Scan for the cell matching the given text and deliver its [x, y] coordinate at center. 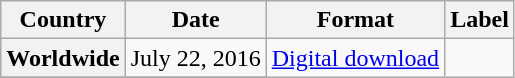
Worldwide [63, 58]
July 22, 2016 [196, 58]
Digital download [355, 58]
Label [480, 20]
Format [355, 20]
Date [196, 20]
Country [63, 20]
